Capture the cell that displays the provided text and extract its [X, Y] central coordinate. 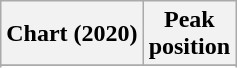
Chart (2020) [72, 34]
Peakposition [189, 34]
